Search for the cell housing the specified text and yield its [x, y] center coordinate. 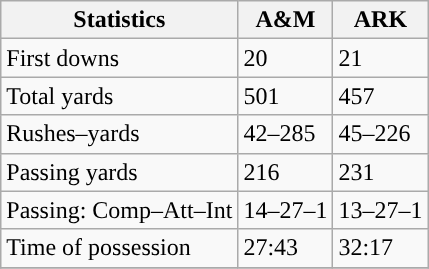
Rushes–yards [120, 134]
Time of possession [120, 248]
27:43 [286, 248]
Total yards [120, 96]
Passing yards [120, 172]
First downs [120, 58]
14–27–1 [286, 210]
Passing: Comp–Att–Int [120, 210]
20 [286, 58]
457 [380, 96]
231 [380, 172]
45–226 [380, 134]
42–285 [286, 134]
ARK [380, 20]
A&M [286, 20]
501 [286, 96]
21 [380, 58]
13–27–1 [380, 210]
216 [286, 172]
32:17 [380, 248]
Statistics [120, 20]
